Return (X, Y) of the center of cell containing provided text 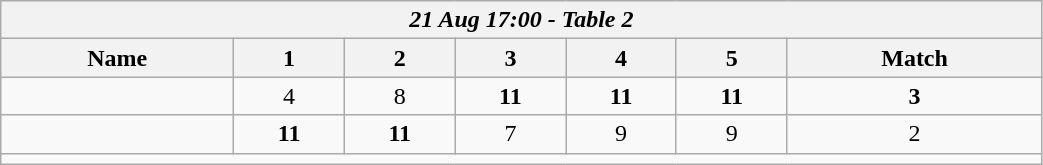
1 (290, 58)
5 (732, 58)
8 (400, 96)
Name (118, 58)
21 Aug 17:00 - Table 2 (522, 20)
Match (914, 58)
7 (510, 134)
